Scan for the cell matching the given text and deliver its (x, y) coordinate at center. 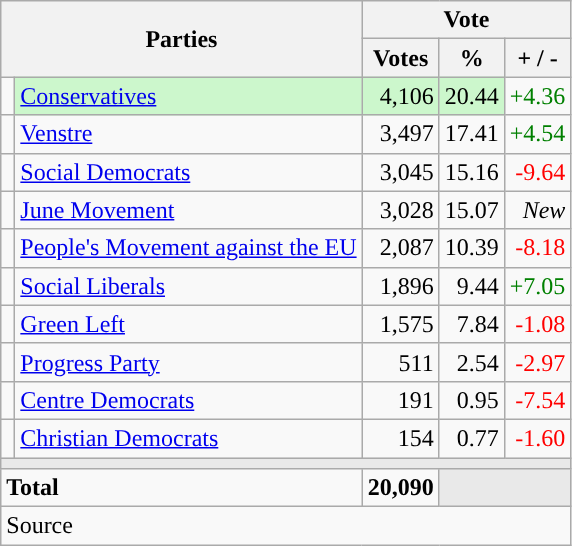
-2.97 (538, 362)
20.44 (472, 96)
Green Left (188, 324)
2,087 (400, 248)
-9.64 (538, 172)
Vote (466, 20)
Progress Party (188, 362)
3,045 (400, 172)
191 (400, 400)
People's Movement against the EU (188, 248)
9.44 (472, 286)
Social Democrats (188, 172)
+7.05 (538, 286)
0.77 (472, 438)
Parties (182, 39)
New (538, 210)
Total (182, 488)
3,028 (400, 210)
2.54 (472, 362)
0.95 (472, 400)
Conservatives (188, 96)
Social Liberals (188, 286)
7.84 (472, 324)
15.16 (472, 172)
+4.36 (538, 96)
1,575 (400, 324)
511 (400, 362)
1,896 (400, 286)
-8.18 (538, 248)
20,090 (400, 488)
4,106 (400, 96)
% (472, 58)
Venstre (188, 134)
Christian Democrats (188, 438)
17.41 (472, 134)
154 (400, 438)
-1.08 (538, 324)
3,497 (400, 134)
+ / - (538, 58)
+4.54 (538, 134)
10.39 (472, 248)
Centre Democrats (188, 400)
-7.54 (538, 400)
Source (286, 526)
-1.60 (538, 438)
June Movement (188, 210)
Votes (400, 58)
15.07 (472, 210)
